Detect which cell encompasses the target text, then output its [x, y] center coordinate. 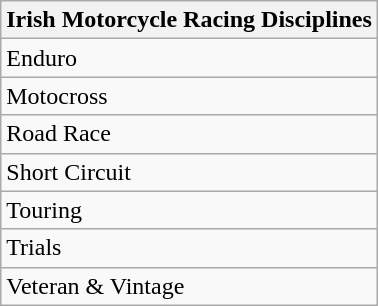
Enduro [190, 58]
Motocross [190, 96]
Trials [190, 248]
Touring [190, 210]
Irish Motorcycle Racing Disciplines [190, 20]
Short Circuit [190, 172]
Veteran & Vintage [190, 286]
Road Race [190, 134]
